For the text-containing cell, return its midpoint in (X, Y) coordinate format. 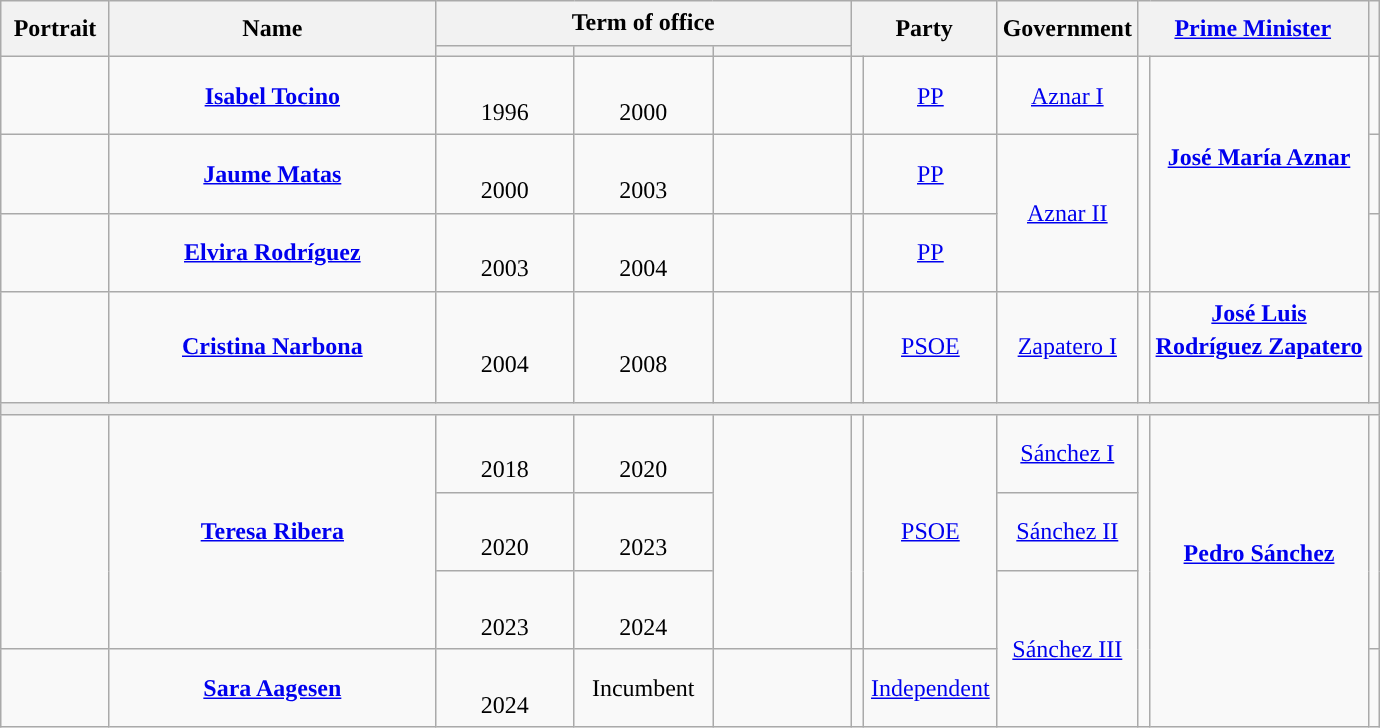
1996 (504, 95)
2018 (504, 453)
Sánchez II (1067, 532)
Zapatero I (1067, 347)
Incumbent (644, 688)
Isabel Tocino (272, 95)
2008 (644, 347)
Teresa Ribera (272, 532)
José María Aznar (1259, 174)
Jaume Matas (272, 174)
Sara Aagesen (272, 688)
Prime Minister (1252, 29)
Sánchez III (1067, 650)
Sánchez I (1067, 453)
Pedro Sánchez (1259, 570)
Independent (931, 688)
Aznar II (1067, 214)
Party (924, 29)
Aznar I (1067, 95)
Cristina Narbona (272, 347)
José LuisRodríguez Zapatero (1259, 347)
Portrait (56, 29)
Name (272, 29)
Elvira Rodríguez (272, 252)
Government (1067, 29)
Term of office (643, 24)
